Pinpoint the cell where the given text exists, returning its [x, y] midpoint coordinate. 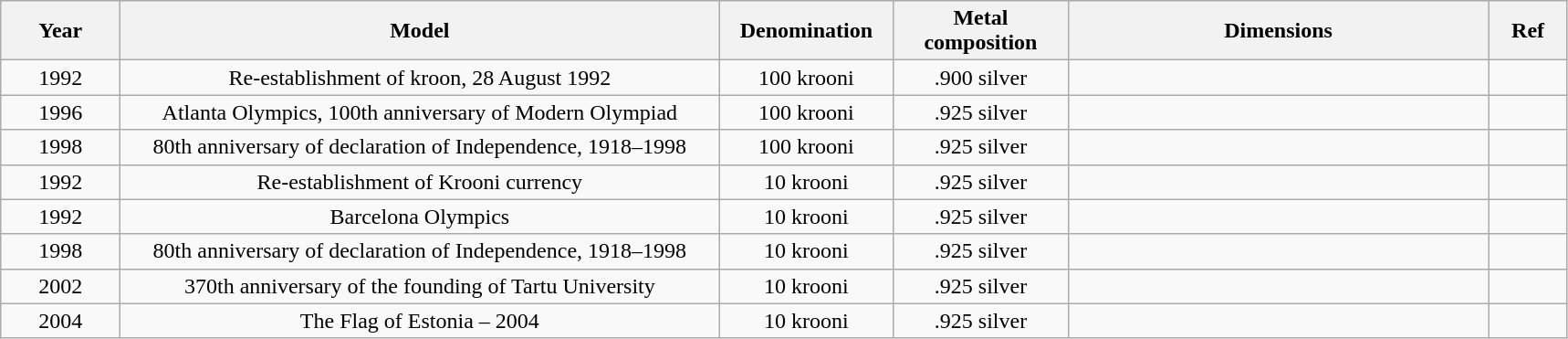
1996 [60, 112]
Atlanta Olympics, 100th anniversary of Modern Olympiad [420, 112]
2002 [60, 286]
Ref [1528, 31]
Metal composition [980, 31]
Model [420, 31]
Denomination [807, 31]
The Flag of Estonia – 2004 [420, 321]
2004 [60, 321]
Re-establishment of Krooni currency [420, 182]
Barcelona Olympics [420, 217]
.900 silver [980, 78]
Year [60, 31]
370th anniversary of the founding of Tartu University [420, 286]
Re-establishment of kroon, 28 August 1992 [420, 78]
Dimensions [1278, 31]
